Identify which cell holds the provided text, then report its (X, Y) central coordinate. 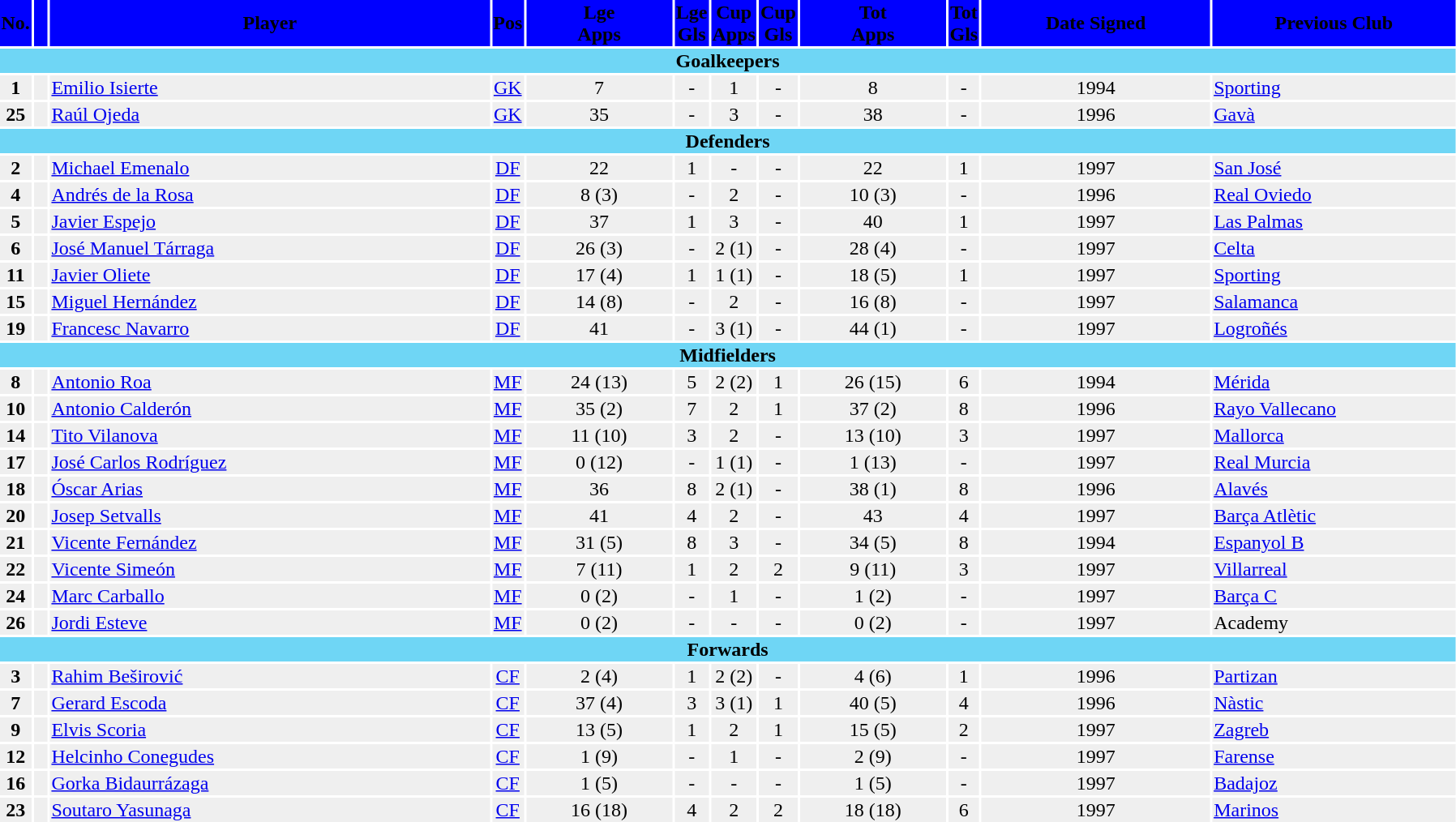
Villarreal (1334, 569)
CupApps (734, 23)
Marinos (1334, 810)
38 (872, 114)
Partizan (1334, 676)
CupGls (778, 23)
24 (15, 596)
Date Signed (1096, 23)
Óscar Arias (270, 489)
0 (12) (600, 462)
Gerard Escoda (270, 703)
34 (5) (872, 542)
13 (10) (872, 435)
19 (15, 328)
Celta (1334, 248)
Antonio Roa (270, 382)
TotApps (872, 23)
Gavà (1334, 114)
17 (4) (600, 275)
10 (15, 409)
Nàstic (1334, 703)
26 (15) (872, 382)
Josep Setvalls (270, 516)
Real Oviedo (1334, 195)
14 (15, 435)
Javier Oliete (270, 275)
15 (15, 302)
Las Palmas (1334, 221)
9 (15, 730)
16 (15, 783)
Farense (1334, 756)
15 (5) (872, 730)
Gorka Bidaurrázaga (270, 783)
Miguel Hernández (270, 302)
Academy (1334, 623)
No. (15, 23)
37 (4) (600, 703)
Javier Espejo (270, 221)
26 (15, 623)
LgeGls (692, 23)
18 (5) (872, 275)
1 (9) (600, 756)
16 (18) (600, 810)
Logroñés (1334, 328)
Emilio Isierte (270, 88)
Midfielders (728, 355)
36 (600, 489)
24 (13) (600, 382)
Raúl Ojeda (270, 114)
4 (6) (872, 676)
Mérida (1334, 382)
Vicente Simeón (270, 569)
43 (872, 516)
9 (11) (872, 569)
2 (9) (872, 756)
21 (15, 542)
José Manuel Tárraga (270, 248)
Soutaro Yasunaga (270, 810)
Player (270, 23)
Michael Emenalo (270, 168)
18 (18) (872, 810)
17 (15, 462)
11 (15, 275)
Goalkeepers (728, 61)
1 (2) (872, 596)
Rayo Vallecano (1334, 409)
Jordi Esteve (270, 623)
37 (2) (872, 409)
TotGls (964, 23)
Marc Carballo (270, 596)
Mallorca (1334, 435)
14 (8) (600, 302)
Salamanca (1334, 302)
44 (1) (872, 328)
37 (600, 221)
35 (2) (600, 409)
20 (15, 516)
11 (10) (600, 435)
Zagreb (1334, 730)
28 (4) (872, 248)
Real Murcia (1334, 462)
José Carlos Rodríguez (270, 462)
Pos (507, 23)
Barça C (1334, 596)
12 (15, 756)
38 (1) (872, 489)
Badajoz (1334, 783)
Espanyol B (1334, 542)
40 (5) (872, 703)
1 (13) (872, 462)
16 (8) (872, 302)
San José (1334, 168)
Previous Club (1334, 23)
Antonio Calderón (270, 409)
13 (5) (600, 730)
Defenders (728, 141)
LgeApps (600, 23)
Helcinho Conegudes (270, 756)
31 (5) (600, 542)
35 (600, 114)
8 (3) (600, 195)
Barça Atlètic (1334, 516)
7 (11) (600, 569)
26 (3) (600, 248)
40 (872, 221)
Andrés de la Rosa (270, 195)
10 (3) (872, 195)
Francesc Navarro (270, 328)
Elvis Scoria (270, 730)
2 (4) (600, 676)
Alavés (1334, 489)
25 (15, 114)
Rahim Beširović (270, 676)
23 (15, 810)
18 (15, 489)
Vicente Fernández (270, 542)
Forwards (728, 649)
Tito Vilanova (270, 435)
